Locate the cell with the specified text and output its (X, Y) center coordinate. 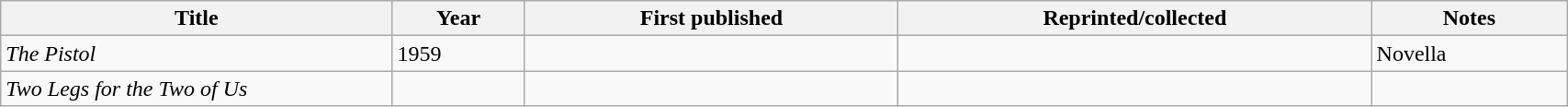
The Pistol (197, 53)
1959 (458, 53)
Notes (1470, 18)
Reprinted/collected (1135, 18)
Title (197, 18)
Year (458, 18)
First published (711, 18)
Novella (1470, 53)
Two Legs for the Two of Us (197, 89)
